Find where the given text appears and provide that cell's center as [X, Y] coordinate. 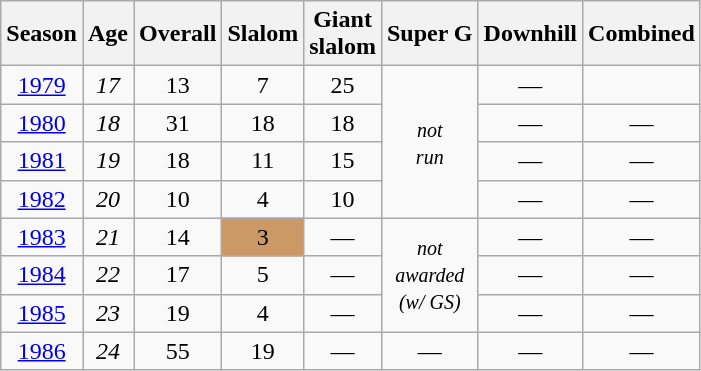
Age [108, 34]
notrun [430, 142]
31 [178, 123]
1984 [42, 275]
Season [42, 34]
1982 [42, 199]
1986 [42, 351]
11 [263, 161]
1979 [42, 85]
14 [178, 237]
1981 [42, 161]
Super G [430, 34]
25 [343, 85]
3 [263, 237]
5 [263, 275]
Combined [642, 34]
1980 [42, 123]
7 [263, 85]
55 [178, 351]
15 [343, 161]
24 [108, 351]
Giantslalom [343, 34]
22 [108, 275]
Downhill [530, 34]
13 [178, 85]
Slalom [263, 34]
23 [108, 313]
21 [108, 237]
1985 [42, 313]
Overall [178, 34]
1983 [42, 237]
notawarded(w/ GS) [430, 275]
20 [108, 199]
